Return the [X, Y] coordinate for the center point of the cell that contains the specified text.  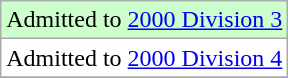
Admitted to 2000 Division 4 [144, 58]
Admitted to 2000 Division 3 [144, 20]
